For the text-containing cell, return its midpoint in (X, Y) coordinate format. 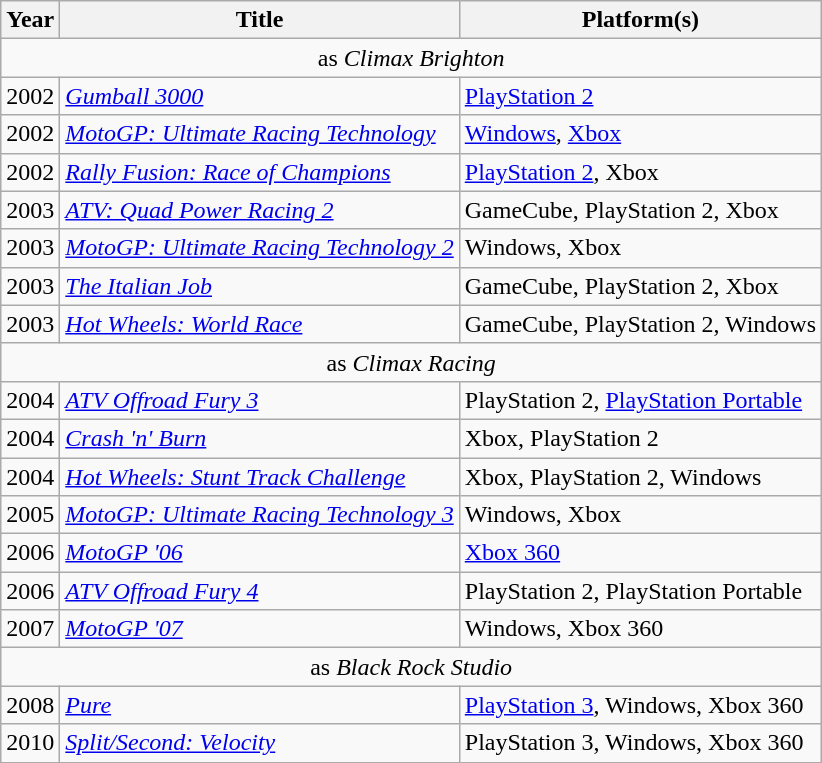
Pure (260, 705)
Hot Wheels: World Race (260, 324)
Xbox 360 (640, 553)
Windows, Xbox 360 (640, 629)
ATV Offroad Fury 4 (260, 591)
2005 (30, 515)
Gumball 3000 (260, 96)
GameCube, PlayStation 2, Windows (640, 324)
Year (30, 20)
Xbox, PlayStation 2, Windows (640, 477)
as Black Rock Studio (412, 667)
as Climax Brighton (412, 58)
MotoGP '07 (260, 629)
Platform(s) (640, 20)
PlayStation 2, Xbox (640, 172)
MotoGP: Ultimate Racing Technology 2 (260, 248)
2008 (30, 705)
Rally Fusion: Race of Champions (260, 172)
The Italian Job (260, 286)
Xbox, PlayStation 2 (640, 438)
2010 (30, 743)
as Climax Racing (412, 362)
Split/Second: Velocity (260, 743)
2007 (30, 629)
MotoGP '06 (260, 553)
MotoGP: Ultimate Racing Technology (260, 134)
ATV: Quad Power Racing 2 (260, 210)
Crash 'n' Burn (260, 438)
MotoGP: Ultimate Racing Technology 3 (260, 515)
Title (260, 20)
ATV Offroad Fury 3 (260, 400)
PlayStation 2 (640, 96)
Hot Wheels: Stunt Track Challenge (260, 477)
